Return the (x, y) coordinate for the center point of the cell that contains the specified text.  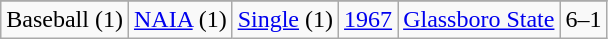
Glassboro State (479, 20)
Baseball (1) (65, 20)
NAIA (1) (180, 20)
Single (1) (285, 20)
6–1 (584, 20)
1967 (368, 20)
